Identify which cell holds the provided text, then report its (X, Y) central coordinate. 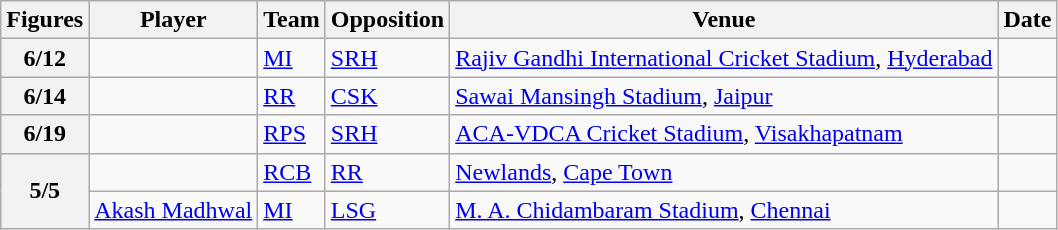
Opposition (387, 20)
ACA-VDCA Cricket Stadium, Visakhapatnam (724, 134)
CSK (387, 96)
M. A. Chidambaram Stadium, Chennai (724, 210)
Rajiv Gandhi International Cricket Stadium, Hyderabad (724, 58)
Newlands, Cape Town (724, 172)
6/12 (45, 58)
Player (174, 20)
RCB (292, 172)
Team (292, 20)
LSG (387, 210)
RPS (292, 134)
6/14 (45, 96)
Akash Madhwal (174, 210)
Figures (45, 20)
6/19 (45, 134)
Venue (724, 20)
Sawai Mansingh Stadium, Jaipur (724, 96)
Date (1028, 20)
5/5 (45, 191)
